Return [X, Y] of the center of cell containing provided text 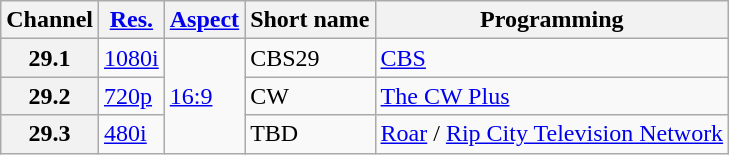
Channel [50, 20]
Res. [132, 20]
CW [310, 96]
1080i [132, 58]
16:9 [204, 96]
Roar / Rip City Television Network [552, 134]
Aspect [204, 20]
29.3 [50, 134]
The CW Plus [552, 96]
Short name [310, 20]
29.1 [50, 58]
Programming [552, 20]
CBS [552, 58]
CBS29 [310, 58]
480i [132, 134]
720p [132, 96]
TBD [310, 134]
29.2 [50, 96]
